Extract the (x, y) coordinate from the center of the cell holding the provided text.  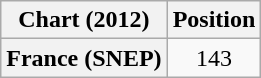
143 (214, 58)
France (SNEP) (84, 58)
Chart (2012) (84, 20)
Position (214, 20)
